From the cell containing the given text, extract its center point as [x, y] coordinate. 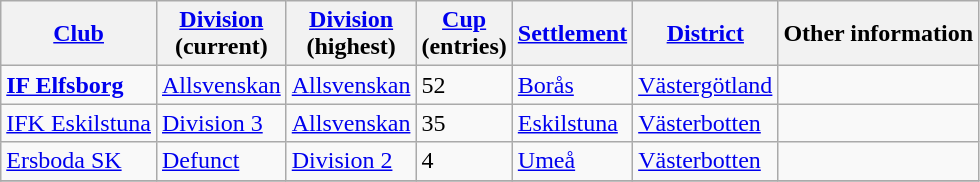
Umeå [572, 161]
Settlement [572, 34]
Borås [572, 85]
Ersboda SK [79, 161]
52 [464, 85]
Division (highest) [351, 34]
Cup (entries) [464, 34]
IF Elfsborg [79, 85]
35 [464, 123]
Division (current) [221, 34]
Västergötland [706, 85]
Defunct [221, 161]
IFK Eskilstuna [79, 123]
Division 2 [351, 161]
District [706, 34]
Other information [878, 34]
Eskilstuna [572, 123]
4 [464, 161]
Division 3 [221, 123]
Club [79, 34]
